Return the (x, y) coordinate for the center point of the cell that contains the specified text.  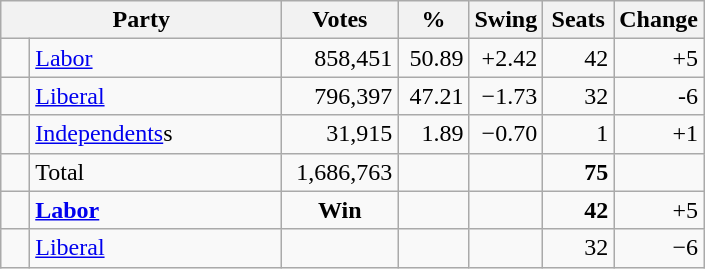
-6 (659, 96)
1.89 (434, 134)
−0.70 (506, 134)
+2.42 (506, 58)
Votes (340, 20)
1 (578, 134)
858,451 (340, 58)
Change (659, 20)
47.21 (434, 96)
1,686,763 (340, 172)
50.89 (434, 58)
Total (156, 172)
Swing (506, 20)
75 (578, 172)
31,915 (340, 134)
−1.73 (506, 96)
% (434, 20)
+1 (659, 134)
Party (142, 20)
Seats (578, 20)
−6 (659, 248)
796,397 (340, 96)
Independentss (156, 134)
Win (340, 210)
